Search for the cell housing the specified text and yield its [x, y] center coordinate. 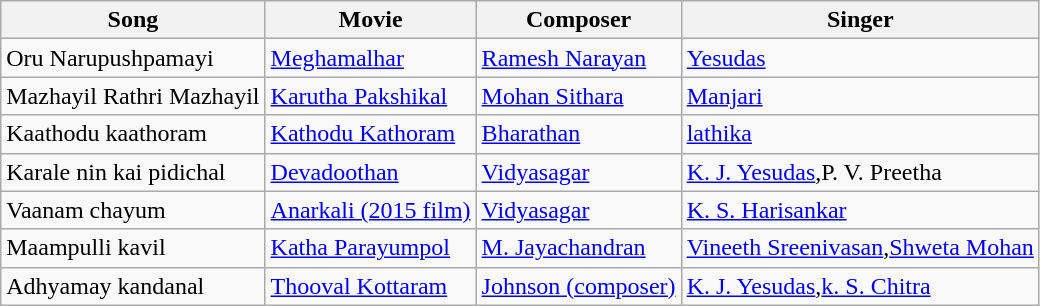
Karutha Pakshikal [370, 96]
Anarkali (2015 film) [370, 210]
Song [133, 20]
Johnson (composer) [578, 286]
K. S. Harisankar [860, 210]
Katha Parayumpol [370, 248]
Devadoothan [370, 172]
Thooval Kottaram [370, 286]
Maampulli kavil [133, 248]
Bharathan [578, 134]
Movie [370, 20]
Ramesh Narayan [578, 58]
Mazhayil Rathri Mazhayil [133, 96]
Kathodu Kathoram [370, 134]
M. Jayachandran [578, 248]
Meghamalhar [370, 58]
Kaathodu kaathoram [133, 134]
Singer [860, 20]
Adhyamay kandanal [133, 286]
K. J. Yesudas,k. S. Chitra [860, 286]
Composer [578, 20]
Manjari [860, 96]
Oru Narupushpamayi [133, 58]
K. J. Yesudas,P. V. Preetha [860, 172]
lathika [860, 134]
Mohan Sithara [578, 96]
Vaanam chayum [133, 210]
Vineeth Sreenivasan,Shweta Mohan [860, 248]
Karale nin kai pidichal [133, 172]
Yesudas [860, 58]
